Identify which cell holds the provided text, then report its (x, y) central coordinate. 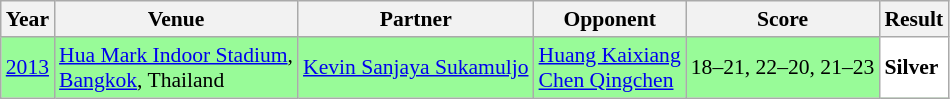
Score (783, 19)
Huang Kaixiang Chen Qingchen (610, 68)
Venue (176, 19)
Hua Mark Indoor Stadium,Bangkok, Thailand (176, 68)
Year (28, 19)
Partner (416, 19)
Opponent (610, 19)
18–21, 22–20, 21–23 (783, 68)
Result (914, 19)
Silver (914, 68)
Kevin Sanjaya Sukamuljo (416, 68)
2013 (28, 68)
